Find where the given text appears and provide that cell's center as [x, y] coordinate. 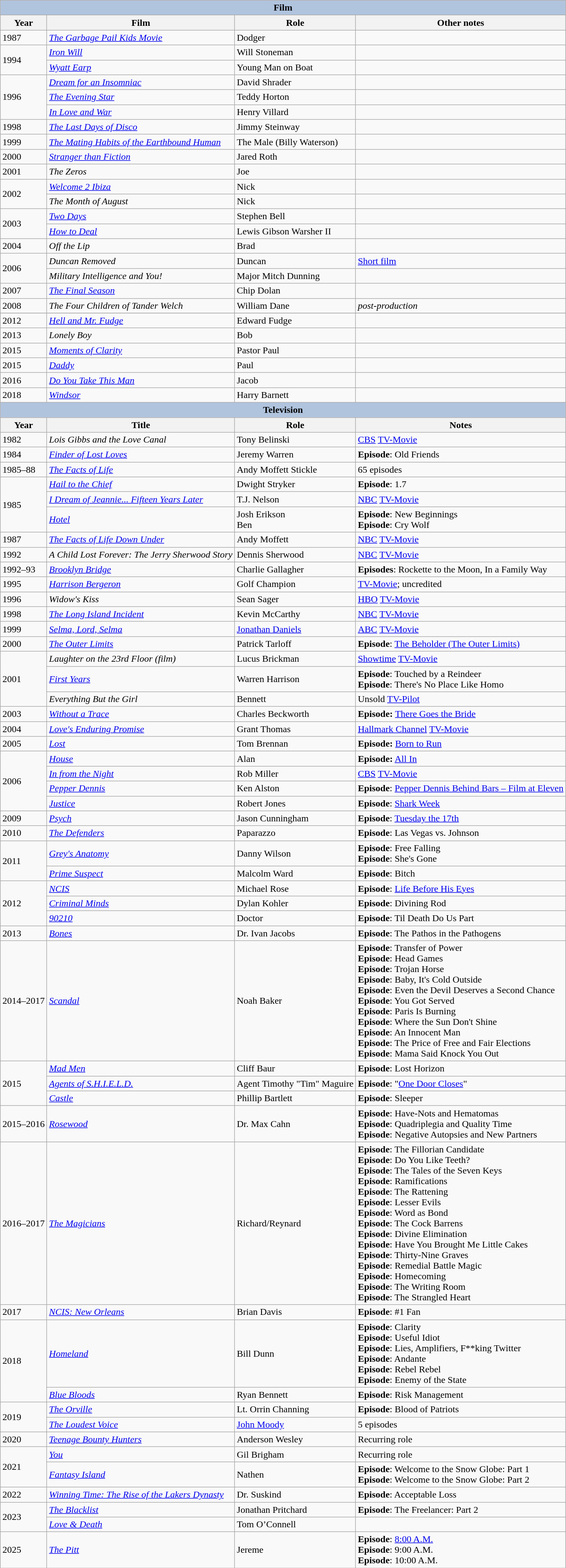
Episode: Til Death Do Us Part [461, 918]
Unsold TV-Pilot [461, 699]
Malcolm Ward [295, 873]
Ken Alston [295, 789]
Patrick Tarloff [295, 644]
Episode: Lost Horizon [461, 1069]
Duncan Removed [141, 261]
Episode: Sleeper [461, 1098]
The Facts of Life Down Under [141, 540]
NCIS [141, 888]
Golf Champion [295, 584]
Rob Miller [295, 774]
1984 [23, 455]
90210 [141, 918]
Episode: Bitch [461, 873]
1992–93 [23, 569]
Grey's Anatomy [141, 853]
Anderson Wesley [295, 1439]
Hallmark Channel TV-Movie [461, 729]
The Last Days of Disco [141, 127]
1994 [23, 60]
2009 [23, 818]
Windsor [141, 395]
2010 [23, 833]
Harry Barnett [295, 395]
Jared Roth [295, 157]
HBO TV-Movie [461, 599]
Do You Take This Man [141, 380]
Brian Davis [295, 1312]
2025 [23, 1550]
Brooklyn Bridge [141, 569]
1992 [23, 554]
Kevin McCarthy [295, 614]
The Pitt [141, 1550]
Jacob [295, 380]
Charles Beckworth [295, 714]
Episode: 8:00 A.M. Episode: 9:00 A.M. Episode: 10:00 A.M. [461, 1550]
Jonathan Pritchard [295, 1509]
Jason Cunningham [295, 818]
Welcome 2 Ibiza [141, 187]
Episode: Risk Management [461, 1395]
Doctor [295, 918]
Daddy [141, 365]
Dylan Kohler [295, 903]
2002 [23, 194]
Ryan Bennett [295, 1395]
The Magicians [141, 1223]
The Male (Billy Waterson) [295, 142]
Selma, Lord, Selma [141, 629]
Gil Brigham [295, 1454]
Edward Fudge [295, 320]
Dr. Suskind [295, 1494]
Iron Will [141, 52]
Fantasy Island [141, 1474]
William Dane [295, 306]
Without a Trace [141, 714]
In from the Night [141, 774]
Winning Time: The Rise of the Lakers Dynasty [141, 1494]
House [141, 759]
In Love and War [141, 112]
2022 [23, 1494]
Warren Harrison [295, 679]
Episode: Old Friends [461, 455]
Criminal Minds [141, 903]
The Mating Habits of the Earthbound Human [141, 142]
Episode: The Freelancer: Part 2 [461, 1509]
Paparazzo [295, 833]
Mad Men [141, 1069]
Grant Thomas [295, 729]
Love & Death [141, 1525]
Lucus Brickman [295, 659]
Teddy Horton [295, 97]
The Evening Star [141, 97]
David Shrader [295, 82]
Episode: Life Before His Eyes [461, 888]
The Four Children of Tander Welch [141, 306]
Hotel [141, 520]
Episode: Divining Rod [461, 903]
Episode: There Goes the Bride [461, 714]
Episode: Las Vegas vs. Johnson [461, 833]
Episode: The Beholder (The Outer Limits) [461, 644]
Bill Dunn [295, 1353]
Two Days [141, 216]
Laughter on the 23rd Floor (film) [141, 659]
The Loudest Voice [141, 1424]
Blue Bloods [141, 1395]
Prime Suspect [141, 873]
Will Stoneman [295, 52]
2019 [23, 1417]
How to Deal [141, 231]
2016–2017 [23, 1223]
I Dream of Jeannie... Fifteen Years Later [141, 499]
Danny Wilson [295, 853]
2015–2016 [23, 1124]
Lt. Orrin Channing [295, 1410]
2008 [23, 306]
Young Man on Boat [295, 67]
Josh Erikson Ben [295, 520]
Hail to the Chief [141, 484]
Dennis Sherwood [295, 554]
Episode: Clarity Episode: Useful Idiot Episode: Lies, Amplifiers, F**king Twitter Episode: Andante Episode: Rebel Rebel Episode: Enemy of the State [461, 1353]
2011 [23, 861]
2021 [23, 1467]
Short film [461, 261]
2014–2017 [23, 1001]
65 episodes [461, 470]
Andy Moffett Stickle [295, 470]
Michael Rose [295, 888]
Teenage Bounty Hunters [141, 1439]
Dr. Max Cahn [295, 1124]
NCIS: New Orleans [141, 1312]
Alan [295, 759]
Tom O’Connell [295, 1525]
2020 [23, 1439]
Moments of Clarity [141, 350]
Television [283, 410]
Sean Sager [295, 599]
The Long Island Incident [141, 614]
Everything But the Girl [141, 699]
Justice [141, 803]
Episode: Acceptable Loss [461, 1494]
2023 [23, 1517]
Agents of S.H.I.E.L.D. [141, 1084]
Nathen [295, 1474]
Major Mitch Dunning [295, 276]
Dodger [295, 38]
Episode: New Beginnings Episode: Cry Wolf [461, 520]
Dream for an Insomniac [141, 82]
Finder of Lost Loves [141, 455]
Episode: Welcome to the Snow Globe: Part 1 Episode: Welcome to the Snow Globe: Part 2 [461, 1474]
Joe [295, 171]
Pepper Dennis [141, 789]
Episode: Tuesday the 17th [461, 818]
Bones [141, 933]
Military Intelligence and You! [141, 276]
Henry Villard [295, 112]
Episode: The Pathos in the Pathogens [461, 933]
Episode: 1.7 [461, 484]
Episode: Born to Run [461, 744]
Bob [295, 335]
Dr. Ivan Jacobs [295, 933]
The Garbage Pail Kids Movie [141, 38]
Jereme [295, 1550]
2016 [23, 380]
Episode: Have-Nots and Hematomas Episode: Quadriplegia and Quality Time Episode: Negative Autopsies and New Partners [461, 1124]
Lost [141, 744]
Homeland [141, 1353]
Tom Brennan [295, 744]
The Defenders [141, 833]
Episode: #1 Fan [461, 1312]
T.J. Nelson [295, 499]
Lois Gibbs and the Love Canal [141, 440]
Andy Moffett [295, 540]
The Outer Limits [141, 644]
Episode: Touched by a Reindeer Episode: There's No Place Like Homo [461, 679]
Wyatt Earp [141, 67]
Stranger than Fiction [141, 157]
First Years [141, 679]
Castle [141, 1098]
Hell and Mr. Fudge [141, 320]
Other notes [461, 23]
ABC TV-Movie [461, 629]
Episode: Blood of Patriots [461, 1410]
1995 [23, 584]
A Child Lost Forever: The Jerry Sherwood Story [141, 554]
Widow's Kiss [141, 599]
Jimmy Steinway [295, 127]
Brad [295, 246]
Chip Dolan [295, 291]
Charlie Gallagher [295, 569]
Title [141, 425]
Pastor Paul [295, 350]
Bennett [295, 699]
The Orville [141, 1410]
Richard/Reynard [295, 1223]
TV-Movie; uncredited [461, 584]
Episode: Shark Week [461, 803]
2007 [23, 291]
1985 [23, 505]
Noah Baker [295, 1001]
Jeremy Warren [295, 455]
The Month of August [141, 202]
Episode: Pepper Dennis Behind Bars – Film at Eleven [461, 789]
The Zeros [141, 171]
Episodes: Rockette to the Moon, In a Family Way [461, 569]
Duncan [295, 261]
5 episodes [461, 1424]
Lonely Boy [141, 335]
1982 [23, 440]
Notes [461, 425]
Phillip Bartlett [295, 1098]
Tony Belinski [295, 440]
Dwight Stryker [295, 484]
2017 [23, 1312]
Lewis Gibson Warsher II [295, 231]
Love's Enduring Promise [141, 729]
Rosewood [141, 1124]
Showtime TV-Movie [461, 659]
The Final Season [141, 291]
Harrison Bergeron [141, 584]
Episode: All In [461, 759]
Psych [141, 818]
1985–88 [23, 470]
Robert Jones [295, 803]
Paul [295, 365]
Agent Timothy "Tim" Maguire [295, 1084]
The Blacklist [141, 1509]
2005 [23, 744]
John Moody [295, 1424]
You [141, 1454]
The Facts of Life [141, 470]
post-production [461, 306]
Episode: "One Door Closes" [461, 1084]
Jonathan Daniels [295, 629]
Off the Lip [141, 246]
Cliff Baur [295, 1069]
Episode: Free Falling Episode: She's Gone [461, 853]
Scandal [141, 1001]
Stephen Bell [295, 216]
